Determine the [X, Y] coordinate at the center of the cell enclosing the given text.  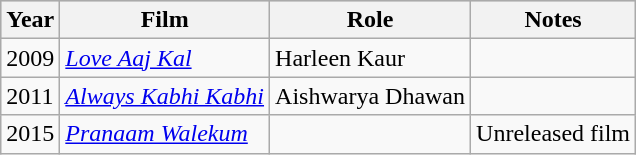
Aishwarya Dhawan [370, 96]
Pranaam Walekum [165, 134]
Always Kabhi Kabhi [165, 96]
Role [370, 20]
Love Aaj Kal [165, 58]
Unreleased film [554, 134]
2009 [30, 58]
Harleen Kaur [370, 58]
Film [165, 20]
Year [30, 20]
Notes [554, 20]
2011 [30, 96]
2015 [30, 134]
